Return the (X, Y) coordinate for the center point of the cell that contains the specified text.  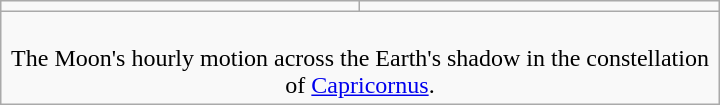
The Moon's hourly motion across the Earth's shadow in the constellation of Capricornus. (360, 58)
